Pinpoint the cell where the given text exists, returning its [x, y] midpoint coordinate. 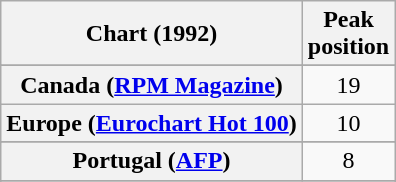
Portugal (AFP) [152, 161]
Canada (RPM Magazine) [152, 85]
Europe (Eurochart Hot 100) [152, 123]
Chart (1992) [152, 34]
Peakposition [348, 34]
10 [348, 123]
8 [348, 161]
19 [348, 85]
